Provide the (X, Y) coordinate of the cell's center where the given text is located.  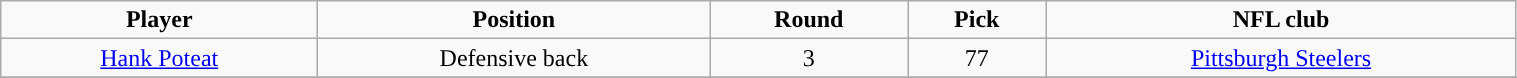
3 (809, 58)
Position (514, 20)
Pick (978, 20)
Defensive back (514, 58)
Round (809, 20)
Pittsburgh Steelers (1281, 58)
Player (160, 20)
Hank Poteat (160, 58)
NFL club (1281, 20)
77 (978, 58)
